Capture the cell that displays the provided text and extract its [x, y] central coordinate. 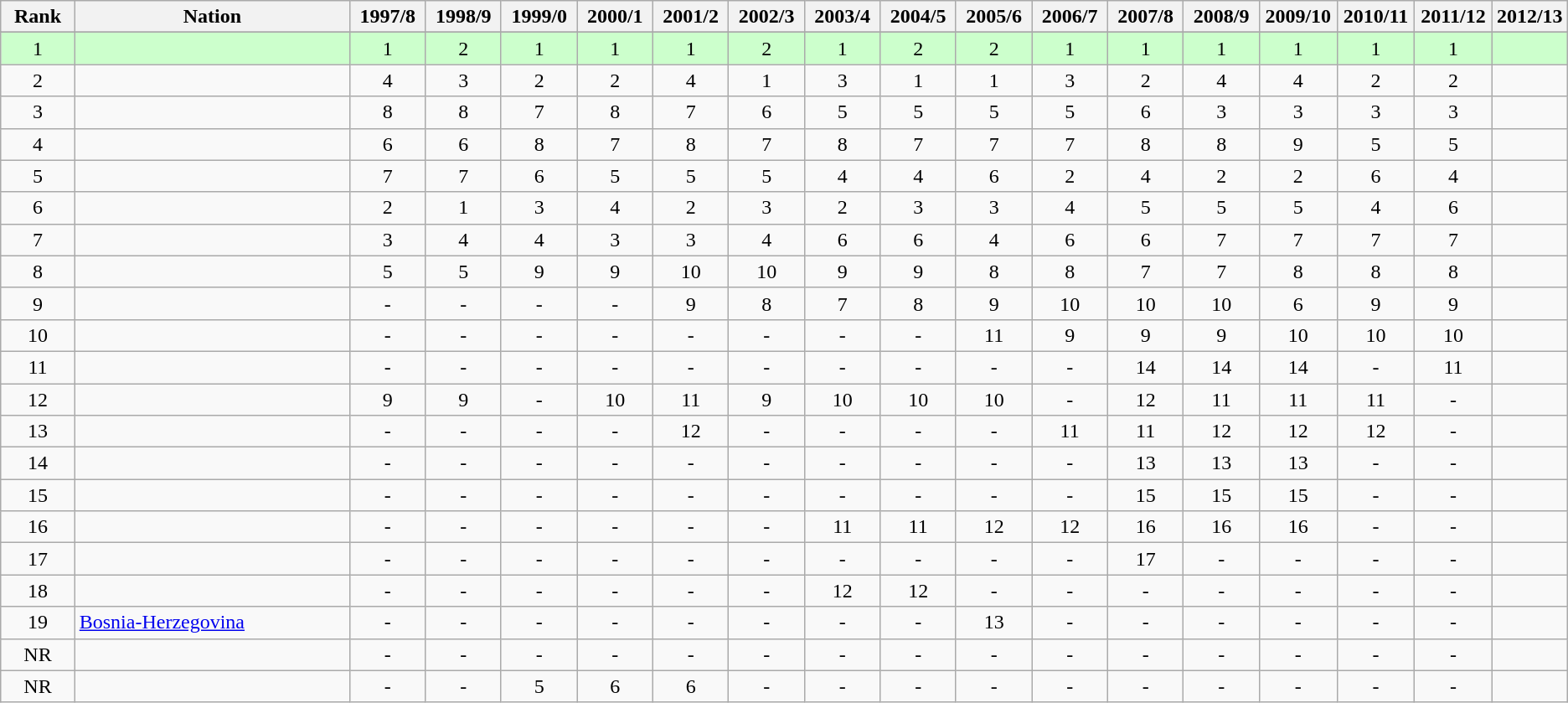
2006/7 [1070, 17]
2005/6 [993, 17]
1999/0 [539, 17]
2009/10 [1298, 17]
2003/4 [842, 17]
2000/1 [615, 17]
19 [38, 623]
1998/9 [463, 17]
2002/3 [766, 17]
2004/5 [918, 17]
2011/12 [1454, 17]
2008/9 [1221, 17]
2007/8 [1145, 17]
18 [38, 591]
2001/2 [690, 17]
Nation [212, 17]
2012/13 [1529, 17]
Rank [38, 17]
1997/8 [387, 17]
Bosnia-Herzegovina [212, 623]
2010/11 [1375, 17]
